From the cell containing the given text, extract its center point as [X, Y] coordinate. 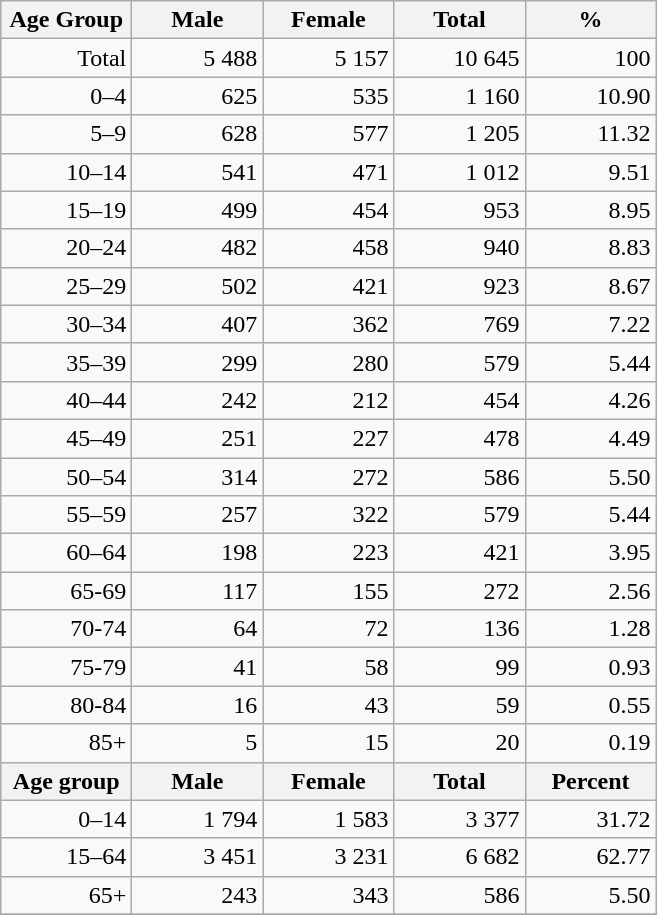
75-79 [66, 667]
80-84 [66, 705]
Age group [66, 781]
20–24 [66, 248]
Percent [590, 781]
9.51 [590, 172]
3 451 [198, 857]
280 [328, 362]
471 [328, 172]
136 [460, 629]
299 [198, 362]
628 [198, 134]
15–64 [66, 857]
11.32 [590, 134]
499 [198, 210]
227 [328, 438]
85+ [66, 743]
482 [198, 248]
5 [198, 743]
923 [460, 286]
251 [198, 438]
6 682 [460, 857]
16 [198, 705]
314 [198, 477]
5 157 [328, 58]
8.95 [590, 210]
257 [198, 515]
10–14 [66, 172]
59 [460, 705]
502 [198, 286]
8.83 [590, 248]
1 012 [460, 172]
100 [590, 58]
Age Group [66, 20]
58 [328, 667]
45–49 [66, 438]
50–54 [66, 477]
% [590, 20]
31.72 [590, 819]
72 [328, 629]
4.26 [590, 400]
7.22 [590, 324]
0–14 [66, 819]
15 [328, 743]
15–19 [66, 210]
65-69 [66, 591]
458 [328, 248]
541 [198, 172]
243 [198, 895]
343 [328, 895]
62.77 [590, 857]
5–9 [66, 134]
242 [198, 400]
212 [328, 400]
362 [328, 324]
155 [328, 591]
625 [198, 96]
478 [460, 438]
2.56 [590, 591]
0.55 [590, 705]
535 [328, 96]
1 205 [460, 134]
10.90 [590, 96]
3 377 [460, 819]
20 [460, 743]
0.19 [590, 743]
40–44 [66, 400]
25–29 [66, 286]
769 [460, 324]
64 [198, 629]
55–59 [66, 515]
60–64 [66, 553]
223 [328, 553]
117 [198, 591]
1 160 [460, 96]
30–34 [66, 324]
1 583 [328, 819]
43 [328, 705]
4.49 [590, 438]
953 [460, 210]
41 [198, 667]
65+ [66, 895]
1.28 [590, 629]
577 [328, 134]
407 [198, 324]
322 [328, 515]
35–39 [66, 362]
0.93 [590, 667]
198 [198, 553]
8.67 [590, 286]
3.95 [590, 553]
1 794 [198, 819]
99 [460, 667]
940 [460, 248]
5 488 [198, 58]
10 645 [460, 58]
3 231 [328, 857]
0–4 [66, 96]
70-74 [66, 629]
